Identify which cell holds the provided text, then report its [X, Y] central coordinate. 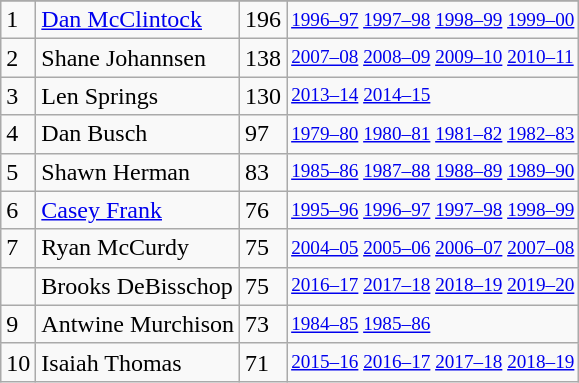
Dan McClintock [138, 20]
76 [264, 210]
2013–14 2014–15 [433, 96]
6 [18, 210]
138 [264, 58]
9 [18, 324]
Shane Johannsen [138, 58]
73 [264, 324]
1984–85 1985–86 [433, 324]
4 [18, 134]
Antwine Murchison [138, 324]
Casey Frank [138, 210]
196 [264, 20]
71 [264, 362]
2007–08 2008–09 2009–10 2010–11 [433, 58]
1 [18, 20]
2004–05 2005–06 2006–07 2007–08 [433, 248]
97 [264, 134]
1985–86 1987–88 1988–89 1989–90 [433, 172]
83 [264, 172]
1979–80 1980–81 1981–82 1982–83 [433, 134]
Brooks DeBisschop [138, 286]
130 [264, 96]
7 [18, 248]
Shawn Herman [138, 172]
1996–97 1997–98 1998–99 1999–00 [433, 20]
2015–16 2016–17 2017–18 2018–19 [433, 362]
Len Springs [138, 96]
2016–17 2017–18 2018–19 2019–20 [433, 286]
2 [18, 58]
Dan Busch [138, 134]
10 [18, 362]
3 [18, 96]
1995–96 1996–97 1997–98 1998–99 [433, 210]
Isaiah Thomas [138, 362]
5 [18, 172]
Ryan McCurdy [138, 248]
